Locate the cell with the specified text and output its [x, y] center coordinate. 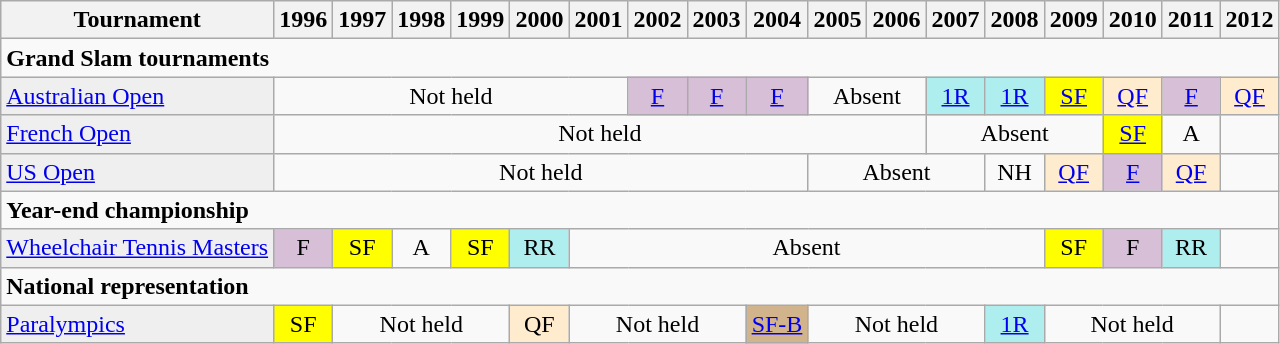
2004 [777, 20]
Tournament [138, 20]
2009 [1074, 20]
US Open [138, 172]
2008 [1014, 20]
2001 [598, 20]
Australian Open [138, 96]
1998 [422, 20]
2002 [658, 20]
2005 [838, 20]
1997 [362, 20]
Grand Slam tournaments [640, 58]
2003 [716, 20]
SF-B [777, 324]
Paralympics [138, 324]
French Open [138, 134]
1999 [480, 20]
2012 [1250, 20]
2010 [1132, 20]
2011 [1191, 20]
1996 [304, 20]
2007 [956, 20]
Wheelchair Tennis Masters [138, 248]
2006 [896, 20]
NH [1014, 172]
Year-end championship [640, 210]
National representation [640, 286]
2000 [540, 20]
